Return [X, Y] of the center of cell containing provided text 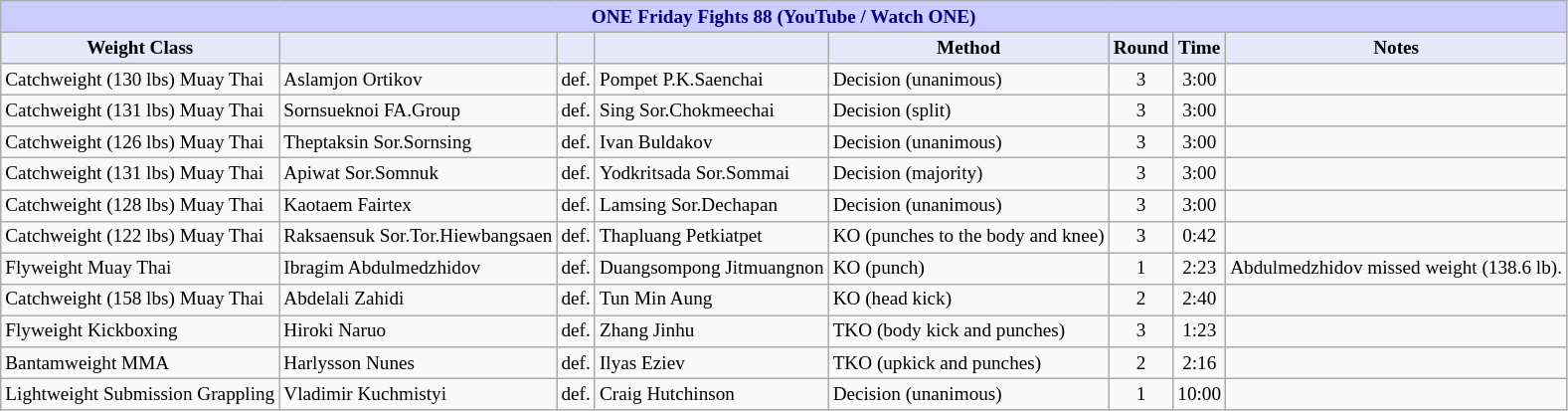
10:00 [1199, 394]
Abdelali Zahidi [418, 300]
Ivan Buldakov [712, 142]
Decision (split) [968, 110]
Weight Class [140, 48]
Apiwat Sor.Somnuk [418, 174]
Time [1199, 48]
Tun Min Aung [712, 300]
Method [968, 48]
Bantamweight MMA [140, 363]
Catchweight (126 lbs) Muay Thai [140, 142]
KO (head kick) [968, 300]
Flyweight Kickboxing [140, 331]
Zhang Jinhu [712, 331]
Ilyas Eziev [712, 363]
Yodkritsada Sor.Sommai [712, 174]
2:23 [1199, 269]
Catchweight (122 lbs) Muay Thai [140, 237]
Hiroki Naruo [418, 331]
Catchweight (128 lbs) Muay Thai [140, 205]
2:16 [1199, 363]
Catchweight (158 lbs) Muay Thai [140, 300]
Ibragim Abdulmedzhidov [418, 269]
Pompet P.K.Saenchai [712, 80]
Catchweight (130 lbs) Muay Thai [140, 80]
Thapluang Petkiatpet [712, 237]
Aslamjon Ortikov [418, 80]
Kaotaem Fairtex [418, 205]
KO (punches to the body and knee) [968, 237]
Abdulmedzhidov missed weight (138.6 lb). [1396, 269]
TKO (upkick and punches) [968, 363]
Flyweight Muay Thai [140, 269]
Sornsueknoi FA.Group [418, 110]
Lightweight Submission Grappling [140, 394]
2:40 [1199, 300]
Harlysson Nunes [418, 363]
ONE Friday Fights 88 (YouTube / Watch ONE) [784, 17]
Round [1141, 48]
Notes [1396, 48]
Sing Sor.Chokmeechai [712, 110]
1:23 [1199, 331]
Lamsing Sor.Dechapan [712, 205]
Raksaensuk Sor.Tor.Hiewbangsaen [418, 237]
0:42 [1199, 237]
Vladimir Kuchmistyi [418, 394]
Duangsompong Jitmuangnon [712, 269]
Decision (majority) [968, 174]
TKO (body kick and punches) [968, 331]
KO (punch) [968, 269]
Craig Hutchinson [712, 394]
Theptaksin Sor.Sornsing [418, 142]
